Find where the given text appears and provide that cell's center as [X, Y] coordinate. 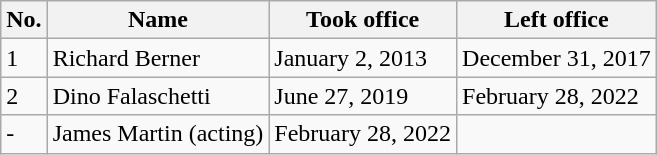
- [24, 134]
Dino Falaschetti [158, 96]
January 2, 2013 [363, 58]
Took office [363, 20]
Richard Berner [158, 58]
June 27, 2019 [363, 96]
Name [158, 20]
December 31, 2017 [557, 58]
2 [24, 96]
James Martin (acting) [158, 134]
No. [24, 20]
1 [24, 58]
Left office [557, 20]
